For the text-containing cell, return its midpoint in (X, Y) coordinate format. 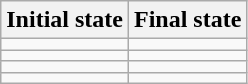
Final state (187, 20)
Initial state (65, 20)
